Output the [X, Y] coordinate of the center of the cell containing the given text.  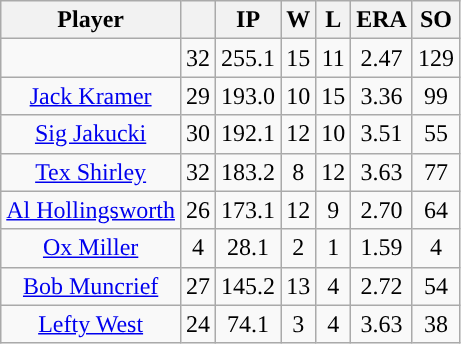
11 [334, 58]
Lefty West [91, 324]
77 [436, 172]
27 [198, 286]
29 [198, 96]
W [298, 20]
1.59 [382, 248]
192.1 [248, 134]
13 [298, 286]
28.1 [248, 248]
Tex Shirley [91, 172]
99 [436, 96]
1 [334, 248]
26 [198, 210]
183.2 [248, 172]
8 [298, 172]
Player [91, 20]
3.36 [382, 96]
IP [248, 20]
173.1 [248, 210]
255.1 [248, 58]
64 [436, 210]
Bob Muncrief [91, 286]
2.47 [382, 58]
9 [334, 210]
3.51 [382, 134]
L [334, 20]
Al Hollingsworth [91, 210]
ERA [382, 20]
SO [436, 20]
2.70 [382, 210]
193.0 [248, 96]
24 [198, 324]
74.1 [248, 324]
2 [298, 248]
Ox Miller [91, 248]
129 [436, 58]
30 [198, 134]
54 [436, 286]
Sig Jakucki [91, 134]
2.72 [382, 286]
3 [298, 324]
Jack Kramer [91, 96]
55 [436, 134]
145.2 [248, 286]
38 [436, 324]
